Provide the [X, Y] coordinate of the cell's center where the given text is located.  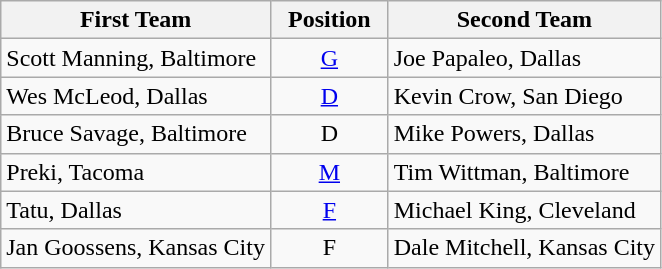
Bruce Savage, Baltimore [136, 134]
Kevin Crow, San Diego [524, 96]
Preki, Tacoma [136, 172]
Dale Mitchell, Kansas City [524, 248]
Scott Manning, Baltimore [136, 58]
Joe Papaleo, Dallas [524, 58]
Tatu, Dallas [136, 210]
G [329, 58]
Position [329, 20]
Second Team [524, 20]
Michael King, Cleveland [524, 210]
Tim Wittman, Baltimore [524, 172]
M [329, 172]
First Team [136, 20]
Wes McLeod, Dallas [136, 96]
Mike Powers, Dallas [524, 134]
Jan Goossens, Kansas City [136, 248]
